For the text-containing cell, return its midpoint in [x, y] coordinate format. 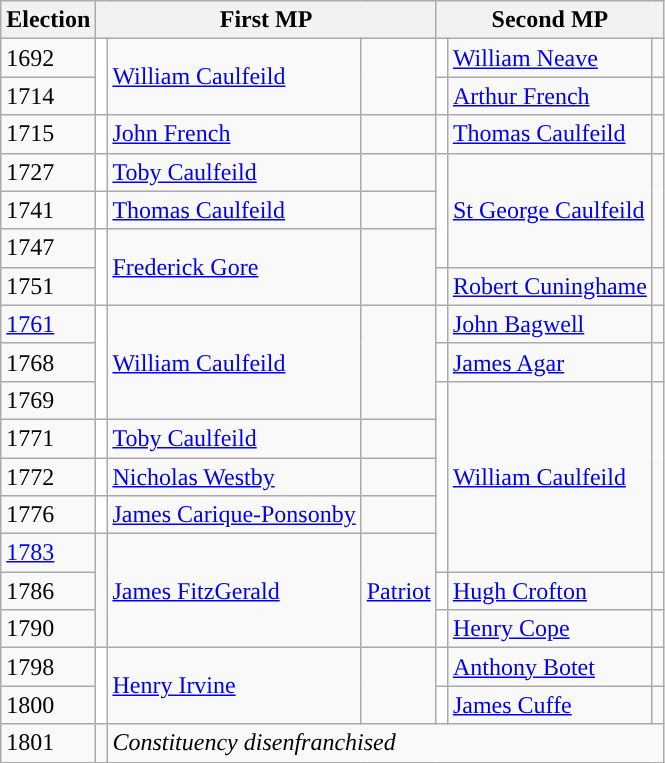
1715 [48, 134]
Henry Cope [550, 629]
1798 [48, 667]
Henry Irvine [234, 686]
Frederick Gore [234, 267]
Election [48, 20]
1786 [48, 591]
Constituency disenfranchised [386, 743]
1783 [48, 553]
1768 [48, 362]
James Cuffe [550, 705]
1776 [48, 515]
John Bagwell [550, 324]
Hugh Crofton [550, 591]
1790 [48, 629]
1771 [48, 438]
Robert Cuninghame [550, 286]
St George Caulfeild [550, 210]
1801 [48, 743]
1769 [48, 400]
1741 [48, 210]
1714 [48, 96]
1761 [48, 324]
William Neave [550, 58]
1747 [48, 248]
Arthur French [550, 96]
1692 [48, 58]
John French [234, 134]
1727 [48, 172]
1772 [48, 477]
Anthony Botet [550, 667]
Second MP [550, 20]
James FitzGerald [234, 591]
First MP [266, 20]
1751 [48, 286]
James Agar [550, 362]
James Carique-Ponsonby [234, 515]
Nicholas Westby [234, 477]
Patriot [398, 591]
1800 [48, 705]
